Extract the (X, Y) coordinate from the center of the cell holding the provided text.  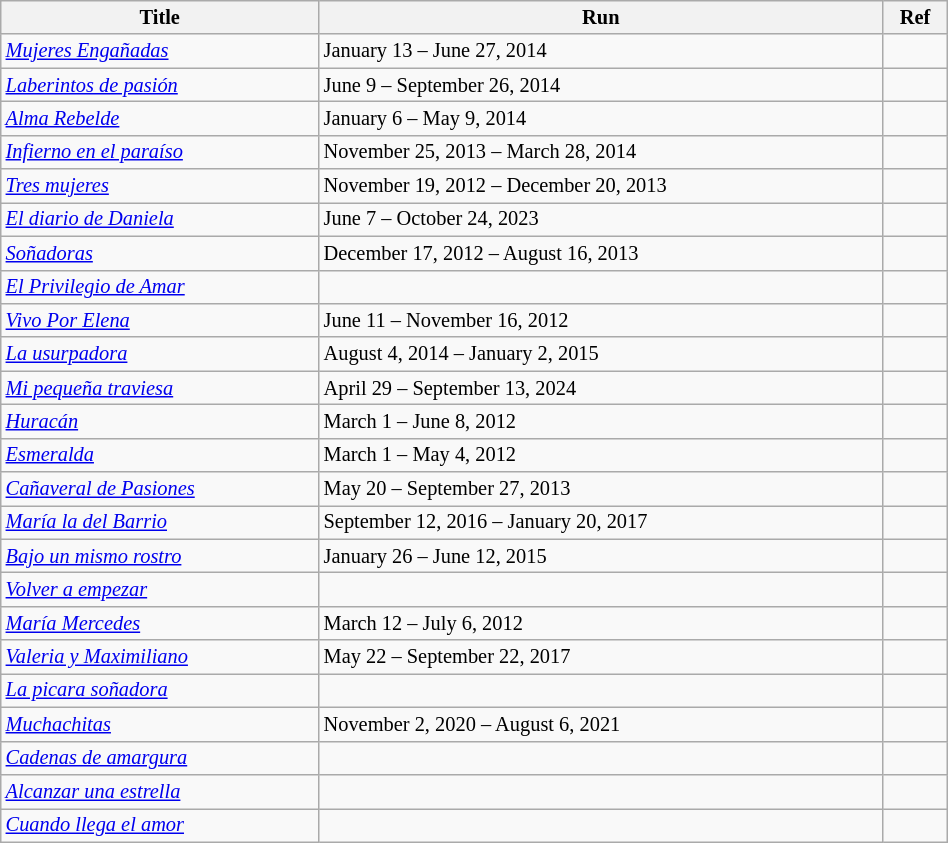
Valeria y Maximiliano (160, 657)
Cañaveral de Pasiones (160, 489)
María la del Barrio (160, 522)
Mi pequeña traviesa (160, 388)
Huracán (160, 421)
March 1 – May 4, 2012 (601, 455)
November 19, 2012 – December 20, 2013 (601, 186)
Muchachitas (160, 724)
January 13 – June 27, 2014 (601, 51)
May 22 – September 22, 2017 (601, 657)
Alcanzar una estrella (160, 791)
June 11 – November 16, 2012 (601, 320)
March 12 – July 6, 2012 (601, 623)
Soñadoras (160, 253)
Tres mujeres (160, 186)
Bajo un mismo rostro (160, 556)
El Privilegio de Amar (160, 287)
Alma Rebelde (160, 118)
Cuando llega el amor (160, 825)
June 9 – September 26, 2014 (601, 85)
Mujeres Engañadas (160, 51)
El diario de Daniela (160, 219)
December 17, 2012 – August 16, 2013 (601, 253)
Esmeralda (160, 455)
La usurpadora (160, 354)
Infierno en el paraíso (160, 152)
May 20 – September 27, 2013 (601, 489)
Ref (915, 17)
September 12, 2016 – January 20, 2017 (601, 522)
Run (601, 17)
January 6 – May 9, 2014 (601, 118)
Cadenas de amargura (160, 758)
November 2, 2020 – August 6, 2021 (601, 724)
June 7 – October 24, 2023 (601, 219)
La picara soñadora (160, 690)
Vivo Por Elena (160, 320)
March 1 – June 8, 2012 (601, 421)
Laberintos de pasión (160, 85)
August 4, 2014 – January 2, 2015 (601, 354)
November 25, 2013 – March 28, 2014 (601, 152)
Volver a empezar (160, 589)
Title (160, 17)
April 29 – September 13, 2024 (601, 388)
María Mercedes (160, 623)
January 26 – June 12, 2015 (601, 556)
